Locate the cell with the specified text and output its [X, Y] center coordinate. 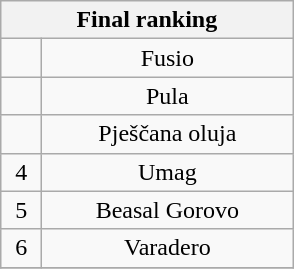
Pula [168, 96]
4 [22, 172]
Pješčana oluja [168, 134]
Varadero [168, 248]
Final ranking [147, 20]
Fusio [168, 58]
Beasal Gorovo [168, 210]
6 [22, 248]
Umag [168, 172]
5 [22, 210]
